Scan for the cell matching the given text and deliver its [X, Y] coordinate at center. 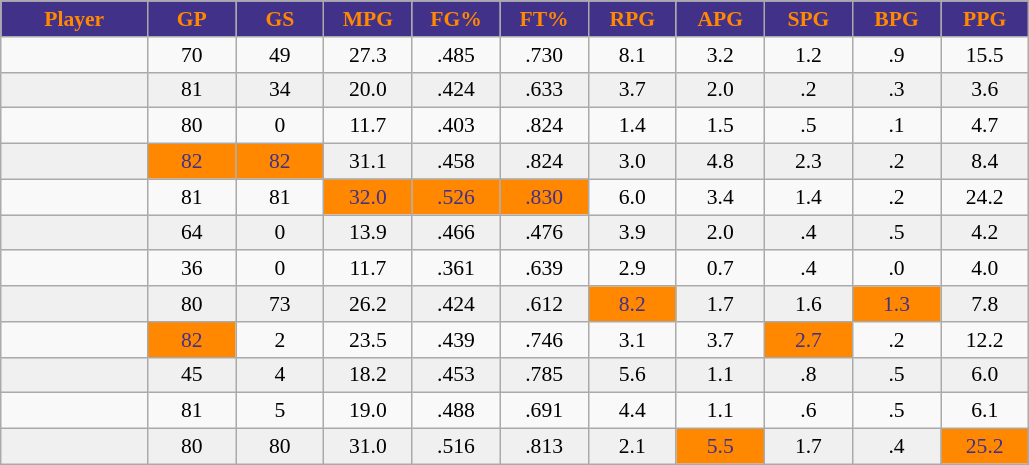
73 [280, 304]
GP [192, 19]
3.0 [632, 162]
70 [192, 55]
5.5 [720, 447]
8.2 [632, 304]
1.5 [720, 126]
APG [720, 19]
24.2 [985, 197]
8.1 [632, 55]
.639 [544, 269]
FG% [456, 19]
.361 [456, 269]
4.7 [985, 126]
.476 [544, 233]
.526 [456, 197]
PPG [985, 19]
.9 [896, 55]
8.4 [985, 162]
2 [280, 340]
1.3 [896, 304]
.612 [544, 304]
2.9 [632, 269]
.730 [544, 55]
3.9 [632, 233]
31.1 [368, 162]
3.1 [632, 340]
MPG [368, 19]
6.1 [985, 411]
.6 [808, 411]
.516 [456, 447]
1.2 [808, 55]
64 [192, 233]
26.2 [368, 304]
4.4 [632, 411]
25.2 [985, 447]
.466 [456, 233]
31.0 [368, 447]
2.1 [632, 447]
.403 [456, 126]
27.3 [368, 55]
4.8 [720, 162]
.458 [456, 162]
SPG [808, 19]
.785 [544, 375]
2.7 [808, 340]
5 [280, 411]
.3 [896, 90]
.0 [896, 269]
.485 [456, 55]
.813 [544, 447]
BPG [896, 19]
.439 [456, 340]
7.8 [985, 304]
3.6 [985, 90]
Player [74, 19]
20.0 [368, 90]
15.5 [985, 55]
5.6 [632, 375]
4.0 [985, 269]
23.5 [368, 340]
45 [192, 375]
RPG [632, 19]
1.6 [808, 304]
.691 [544, 411]
.488 [456, 411]
34 [280, 90]
2.3 [808, 162]
12.2 [985, 340]
FT% [544, 19]
4.2 [985, 233]
.1 [896, 126]
.746 [544, 340]
3.2 [720, 55]
GS [280, 19]
19.0 [368, 411]
.8 [808, 375]
0.7 [720, 269]
.633 [544, 90]
18.2 [368, 375]
13.9 [368, 233]
.453 [456, 375]
32.0 [368, 197]
3.4 [720, 197]
4 [280, 375]
.830 [544, 197]
36 [192, 269]
49 [280, 55]
